Return the (X, Y) coordinate for the center point of the cell that contains the specified text.  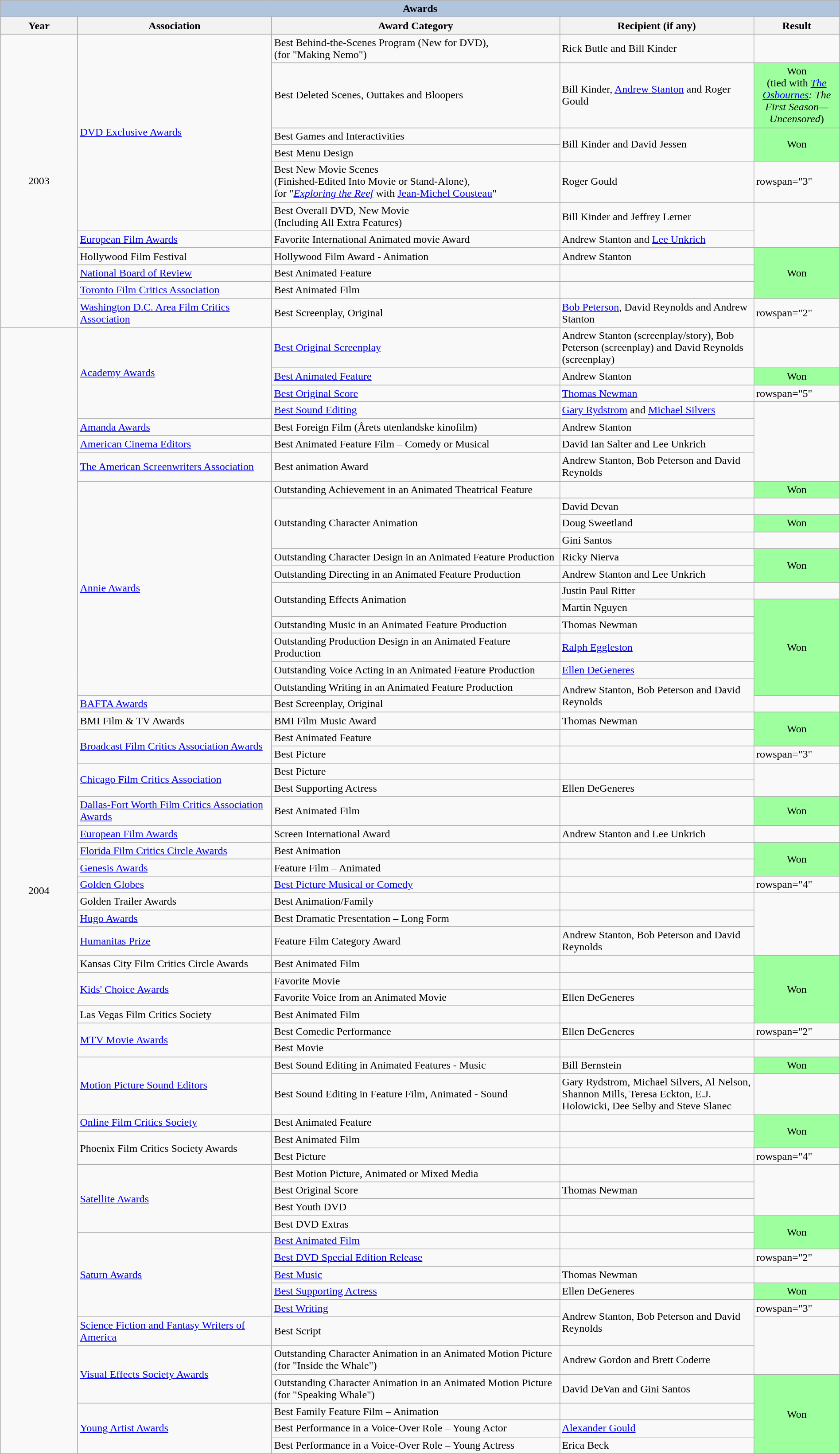
Best Performance in a Voice-Over Role – Young Actor (416, 1428)
Best Original Screenplay (416, 348)
Outstanding Writing in an Animated Feature Production (416, 687)
Gary Rydstrom and Michael Silvers (657, 410)
Erica Beck (657, 1445)
Screen International Award (416, 834)
Gini Santos (657, 540)
Saturn Awards (175, 1275)
Best Animation (416, 851)
MTV Movie Awards (175, 1040)
Genesis Awards (175, 867)
Best Family Feature Film – Animation (416, 1411)
Best animation Award (416, 467)
Outstanding Character Animation in an Animated Motion Picture(for "Inside the Whale") (416, 1360)
Year (39, 26)
Association (175, 26)
Golden Trailer Awards (175, 901)
Washington D.C. Area Film Critics Association (175, 313)
Rick Butle and Bill Kinder (657, 49)
Dallas-Fort Worth Film Critics Association Awards (175, 811)
Favorite International Animated movie Award (416, 239)
Best Sound Editing (416, 410)
Best Deleted Scenes, Outtakes and Bloopers (416, 95)
Best DVD Extras (416, 1224)
Favorite Movie (416, 981)
Science Fiction and Fantasy Writers of America (175, 1331)
Hollywood Film Award - Animation (416, 256)
Roger Gould (657, 182)
Outstanding Character Animation in an Animated Motion Picture(for "Speaking Whale") (416, 1388)
Recipient (if any) (657, 26)
Best Picture Musical or Comedy (416, 884)
BAFTA Awards (175, 704)
Best Sound Editing in Feature Film, Animated - Sound (416, 1094)
David Devan (657, 506)
Las Vegas Film Critics Society (175, 1015)
Best Music (416, 1275)
Bob Peterson, David Reynolds and Andrew Stanton (657, 313)
Hugo Awards (175, 918)
Awards (420, 9)
Best Movie (416, 1048)
Best Youth DVD (416, 1207)
Golden Globes (175, 884)
2003 (39, 181)
Ralph Eggleston (657, 648)
Outstanding Character Design in an Animated Feature Production (416, 557)
Outstanding Effects Animation (416, 599)
Best New Movie Scenes(Finished-Edited Into Movie or Stand-Alone),for "Exploring the Reef with Jean-Michel Cousteau" (416, 182)
Best Games and Interactivities (416, 136)
Bill Kinder and Jeffrey Lerner (657, 216)
Best Overall DVD, New Movie(Including All Extra Features) (416, 216)
Chicago Film Critics Association (175, 780)
Academy Awards (175, 373)
Kansas City Film Critics Circle Awards (175, 964)
Doug Sweetland (657, 523)
DVD Exclusive Awards (175, 132)
Best Sound Editing in Animated Features - Music (416, 1065)
Outstanding Production Design in an Animated Feature Production (416, 648)
Satellite Awards (175, 1198)
BMI Film & TV Awards (175, 721)
2004 (39, 890)
Florida Film Critics Circle Awards (175, 851)
Phoenix Film Critics Society Awards (175, 1148)
Martin Nguyen (657, 607)
Best Comedic Performance (416, 1031)
Bill Bernstein (657, 1065)
Best Animation/Family (416, 901)
BMI Film Music Award (416, 721)
David Ian Salter and Lee Unkrich (657, 444)
Hollywood Film Festival (175, 256)
Young Artist Awards (175, 1428)
Broadcast Film Critics Association Awards (175, 746)
Toronto Film Critics Association (175, 290)
Humanitas Prize (175, 941)
Online Film Critics Society (175, 1123)
Best Animated Feature Film – Comedy or Musical (416, 444)
National Board of Review (175, 273)
Bill Kinder, Andrew Stanton and Roger Gould (657, 95)
Won(tied with The Osbournes: The First Season—Uncensored) (797, 95)
Best Performance in a Voice-Over Role – Young Actress (416, 1445)
American Cinema Editors (175, 444)
Result (797, 26)
Annie Awards (175, 588)
Best Menu Design (416, 153)
Best Motion Picture, Animated or Mixed Media (416, 1173)
Best Writing (416, 1308)
Outstanding Achievement in an Animated Theatrical Feature (416, 490)
David DeVan and Gini Santos (657, 1388)
Alexander Gould (657, 1428)
Outstanding Character Animation (416, 523)
Amanda Awards (175, 427)
Best Script (416, 1331)
Gary Rydstrom, Michael Silvers, Al Nelson, Shannon Mills, Teresa Eckton, E.J. Holowicki, Dee Selby and Steve Slanec (657, 1094)
Andrew Stanton (screenplay/story), Bob Peterson (screenplay) and David Reynolds (screenplay) (657, 348)
Best Foreign Film (Årets utenlandske kinofilm) (416, 427)
Outstanding Voice Acting in an Animated Feature Production (416, 670)
Best Behind-the-Scenes Program (New for DVD),(for "Making Nemo") (416, 49)
Justin Paul Ritter (657, 591)
Visual Effects Society Awards (175, 1374)
Ricky Nierva (657, 557)
Best DVD Special Edition Release (416, 1258)
The American Screenwriters Association (175, 467)
Award Category (416, 26)
rowspan="5" (797, 393)
Andrew Gordon and Brett Coderre (657, 1360)
Best Dramatic Presentation – Long Form (416, 918)
Outstanding Music in an Animated Feature Production (416, 624)
Bill Kinder and David Jessen (657, 144)
Outstanding Directing in an Animated Feature Production (416, 574)
Feature Film Category Award (416, 941)
Feature Film – Animated (416, 867)
Motion Picture Sound Editors (175, 1085)
Favorite Voice from an Animated Movie (416, 998)
Kids' Choice Awards (175, 989)
